Detect which cell encompasses the target text, then output its (x, y) center coordinate. 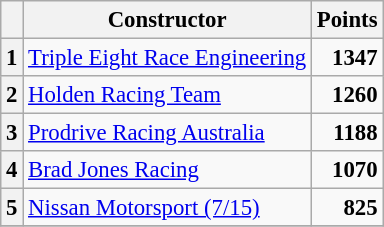
1260 (348, 95)
825 (348, 208)
1347 (348, 58)
Prodrive Racing Australia (168, 133)
1070 (348, 170)
Holden Racing Team (168, 95)
Nissan Motorsport (7/15) (168, 208)
1188 (348, 133)
Points (348, 20)
Brad Jones Racing (168, 170)
4 (12, 170)
3 (12, 133)
2 (12, 95)
Triple Eight Race Engineering (168, 58)
Constructor (168, 20)
1 (12, 58)
5 (12, 208)
